Return (x, y) of the center of cell containing provided text 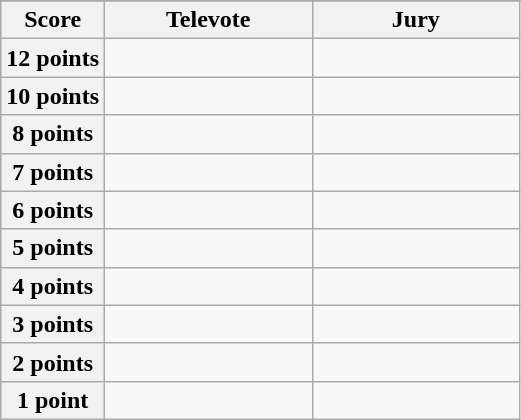
Televote (209, 20)
8 points (53, 134)
7 points (53, 172)
2 points (53, 362)
12 points (53, 58)
10 points (53, 96)
4 points (53, 286)
3 points (53, 324)
Jury (416, 20)
6 points (53, 210)
1 point (53, 400)
5 points (53, 248)
Score (53, 20)
